Extract the (X, Y) coordinate from the center of the cell holding the provided text.  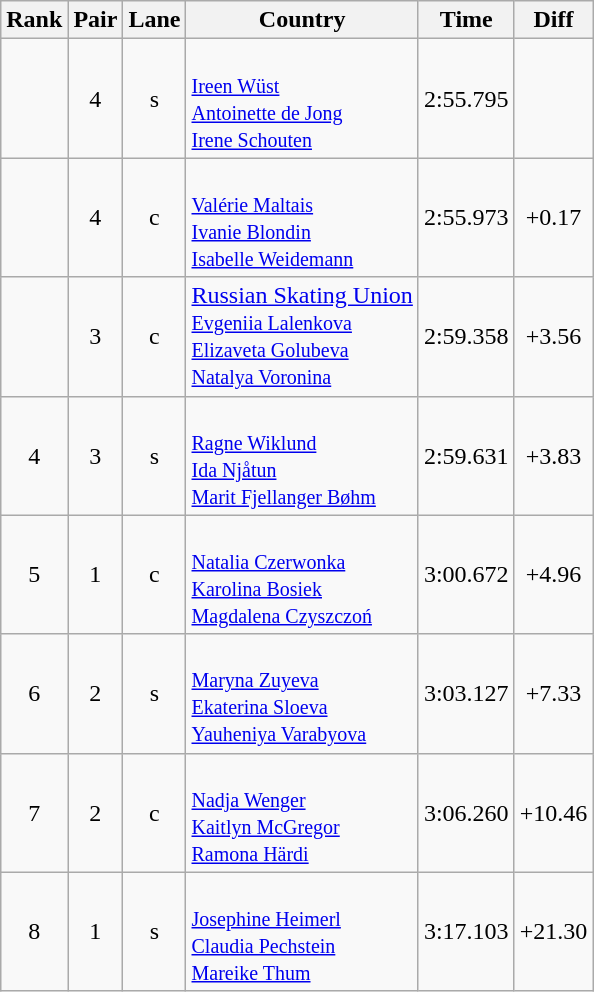
Valérie MaltaisIvanie BlondinIsabelle Weidemann (302, 218)
Nadja WengerKaitlyn McGregorRamona Härdi (302, 812)
2:55.795 (466, 98)
Ireen WüstAntoinette de JongIrene Schouten (302, 98)
Josephine HeimerlClaudia PechsteinMareike Thum (302, 932)
2:59.631 (466, 456)
8 (34, 932)
3:06.260 (466, 812)
+7.33 (554, 694)
Pair (96, 20)
3:17.103 (466, 932)
2:55.973 (466, 218)
+10.46 (554, 812)
Country (302, 20)
Ragne WiklundIda NjåtunMarit Fjellanger Bøhm (302, 456)
Russian Skating UnionEvgeniia LalenkovaElizaveta GolubevaNatalya Voronina (302, 336)
+4.96 (554, 574)
5 (34, 574)
7 (34, 812)
3:00.672 (466, 574)
3:03.127 (466, 694)
Natalia CzerwonkaKarolina BosiekMagdalena Czyszczoń (302, 574)
+3.56 (554, 336)
Time (466, 20)
+0.17 (554, 218)
2:59.358 (466, 336)
+21.30 (554, 932)
Diff (554, 20)
6 (34, 694)
Lane (154, 20)
+3.83 (554, 456)
Maryna ZuyevaEkaterina SloevaYauheniya Varabyova (302, 694)
Rank (34, 20)
